From the cell containing the given text, extract its center point as [x, y] coordinate. 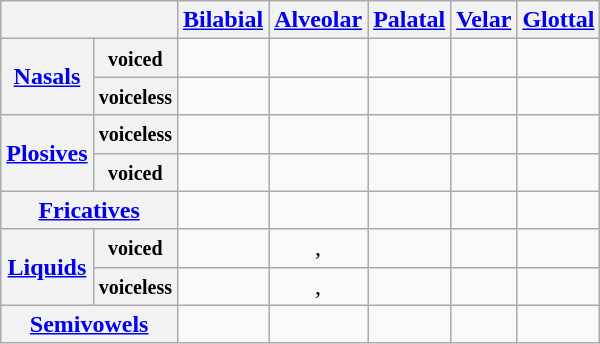
Velar [484, 20]
Bilabial [222, 20]
Fricatives [90, 210]
Palatal [410, 20]
Plosives [47, 153]
Alveolar [318, 20]
Nasals [47, 77]
Liquids [47, 267]
Semivowels [90, 324]
Glottal [558, 20]
